Locate the cell with the specified text and output its [X, Y] center coordinate. 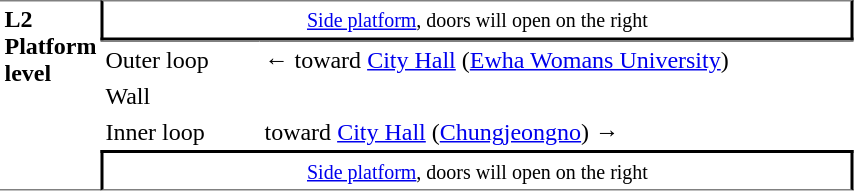
toward City Hall (Chungjeongno) → [557, 132]
Wall [180, 96]
Inner loop [180, 132]
Outer loop [180, 59]
← toward City Hall (Ewha Womans University) [557, 59]
L2Platform level [50, 95]
